Pinpoint the cell where the given text exists, returning its (x, y) midpoint coordinate. 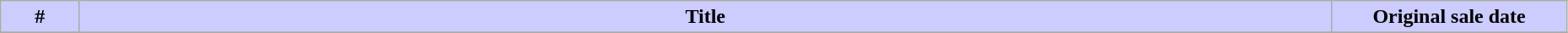
Original sale date (1449, 17)
# (40, 17)
Title (705, 17)
